Capture the cell that displays the provided text and extract its [x, y] central coordinate. 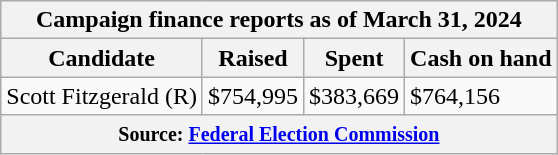
$764,156 [481, 96]
Campaign finance reports as of March 31, 2024 [279, 20]
Source: Federal Election Commission [279, 134]
Candidate [102, 58]
Cash on hand [481, 58]
Spent [354, 58]
Scott Fitzgerald (R) [102, 96]
$383,669 [354, 96]
Raised [252, 58]
$754,995 [252, 96]
